Detect which cell encompasses the target text, then output its [X, Y] center coordinate. 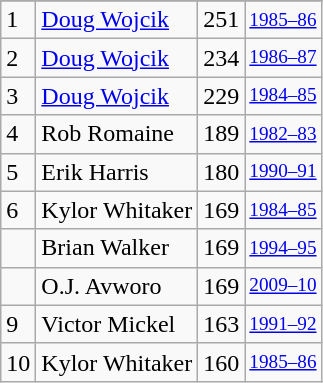
Erik Harris [117, 172]
1990–91 [283, 172]
10 [18, 362]
163 [222, 324]
1 [18, 20]
160 [222, 362]
234 [222, 58]
2009–10 [283, 286]
4 [18, 134]
Rob Romaine [117, 134]
Brian Walker [117, 248]
O.J. Avworo [117, 286]
1986–87 [283, 58]
9 [18, 324]
180 [222, 172]
189 [222, 134]
251 [222, 20]
229 [222, 96]
3 [18, 96]
1991–92 [283, 324]
5 [18, 172]
2 [18, 58]
6 [18, 210]
Victor Mickel [117, 324]
1982–83 [283, 134]
1994–95 [283, 248]
